For the text-containing cell, return its midpoint in [x, y] coordinate format. 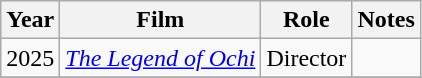
Year [30, 20]
Role [306, 20]
The Legend of Ochi [160, 58]
2025 [30, 58]
Film [160, 20]
Notes [386, 20]
Director [306, 58]
